Search for the cell housing the specified text and yield its [x, y] center coordinate. 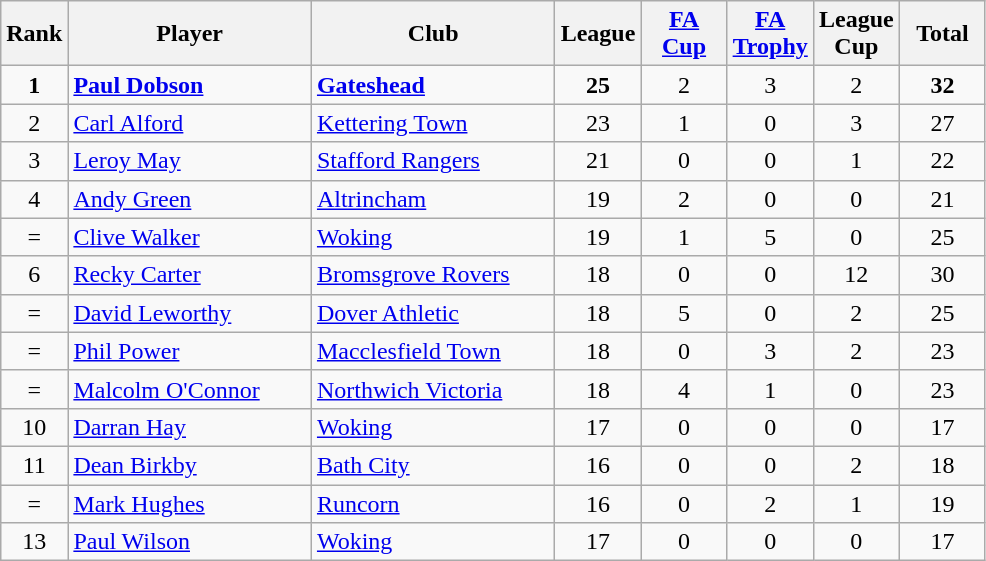
6 [34, 275]
Andy Green [190, 199]
Player [190, 34]
Clive Walker [190, 237]
Kettering Town [433, 123]
10 [34, 427]
David Leworthy [190, 313]
Carl Alford [190, 123]
Macclesfield Town [433, 351]
Dean Birkby [190, 465]
FA Cup [684, 34]
Paul Wilson [190, 542]
FA Trophy [770, 34]
Paul Dobson [190, 85]
27 [942, 123]
Darran Hay [190, 427]
Runcorn [433, 503]
22 [942, 161]
Stafford Rangers [433, 161]
Leroy May [190, 161]
Malcolm O'Connor [190, 389]
Phil Power [190, 351]
Dover Athletic [433, 313]
League Cup [856, 34]
Northwich Victoria [433, 389]
Recky Carter [190, 275]
Rank [34, 34]
Bromsgrove Rovers [433, 275]
Mark Hughes [190, 503]
Club [433, 34]
13 [34, 542]
Total [942, 34]
Gateshead [433, 85]
11 [34, 465]
32 [942, 85]
League [598, 34]
Altrincham [433, 199]
Bath City [433, 465]
12 [856, 275]
30 [942, 275]
